From the cell containing the given text, extract its center point as (X, Y) coordinate. 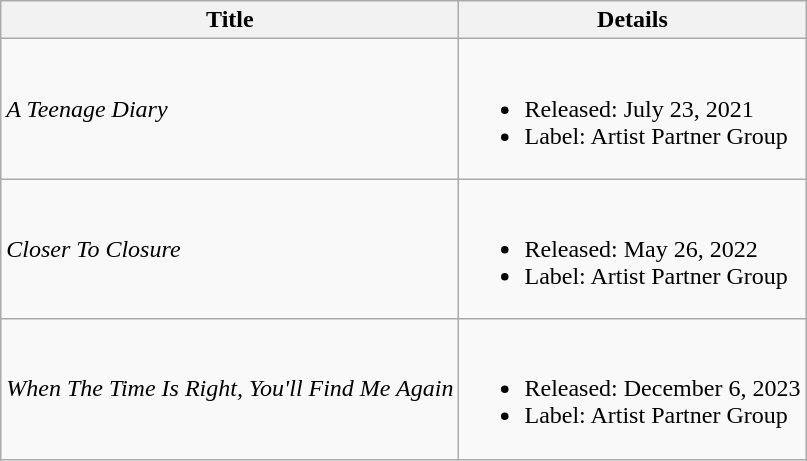
Released: December 6, 2023Label: Artist Partner Group (632, 389)
A Teenage Diary (230, 109)
Released: May 26, 2022Label: Artist Partner Group (632, 249)
Closer To Closure (230, 249)
When The Time Is Right, You'll Find Me Again (230, 389)
Title (230, 20)
Details (632, 20)
Released: July 23, 2021Label: Artist Partner Group (632, 109)
